Return the (X, Y) coordinate for the center point of the cell that contains the specified text.  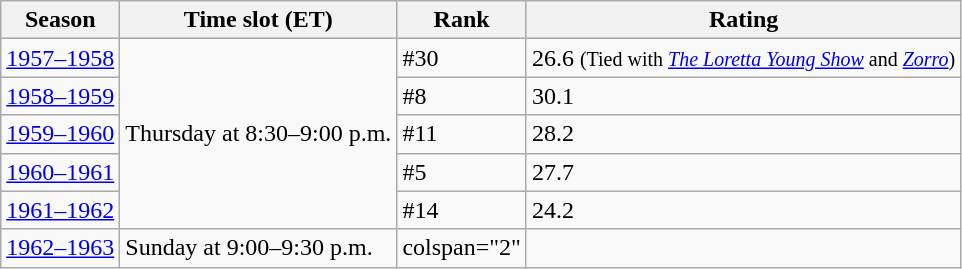
1957–1958 (60, 58)
1959–1960 (60, 134)
#11 (462, 134)
24.2 (743, 210)
Season (60, 20)
Rank (462, 20)
#5 (462, 172)
30.1 (743, 96)
26.6 (Tied with The Loretta Young Show and Zorro) (743, 58)
Time slot (ET) (258, 20)
#14 (462, 210)
1960–1961 (60, 172)
colspan="2" (462, 248)
Sunday at 9:00–9:30 p.m. (258, 248)
27.7 (743, 172)
1958–1959 (60, 96)
Thursday at 8:30–9:00 p.m. (258, 134)
#8 (462, 96)
1961–1962 (60, 210)
1962–1963 (60, 248)
Rating (743, 20)
28.2 (743, 134)
#30 (462, 58)
